For the text-containing cell, return its midpoint in [X, Y] coordinate format. 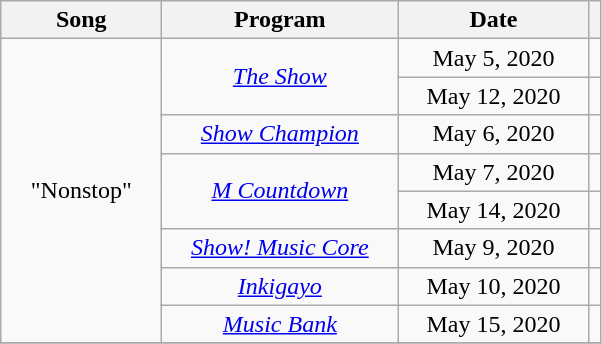
Music Bank [280, 324]
Date [494, 20]
May 12, 2020 [494, 96]
May 15, 2020 [494, 324]
May 7, 2020 [494, 172]
May 9, 2020 [494, 248]
Program [280, 20]
The Show [280, 77]
"Nonstop" [82, 191]
Show! Music Core [280, 248]
May 10, 2020 [494, 286]
Song [82, 20]
May 14, 2020 [494, 210]
Inkigayo [280, 286]
M Countdown [280, 191]
Show Champion [280, 134]
May 6, 2020 [494, 134]
May 5, 2020 [494, 58]
